For the text-containing cell, return its midpoint in [X, Y] coordinate format. 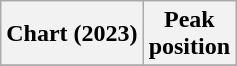
Peakposition [189, 34]
Chart (2023) [72, 34]
